Pinpoint the cell where the given text exists, returning its [x, y] midpoint coordinate. 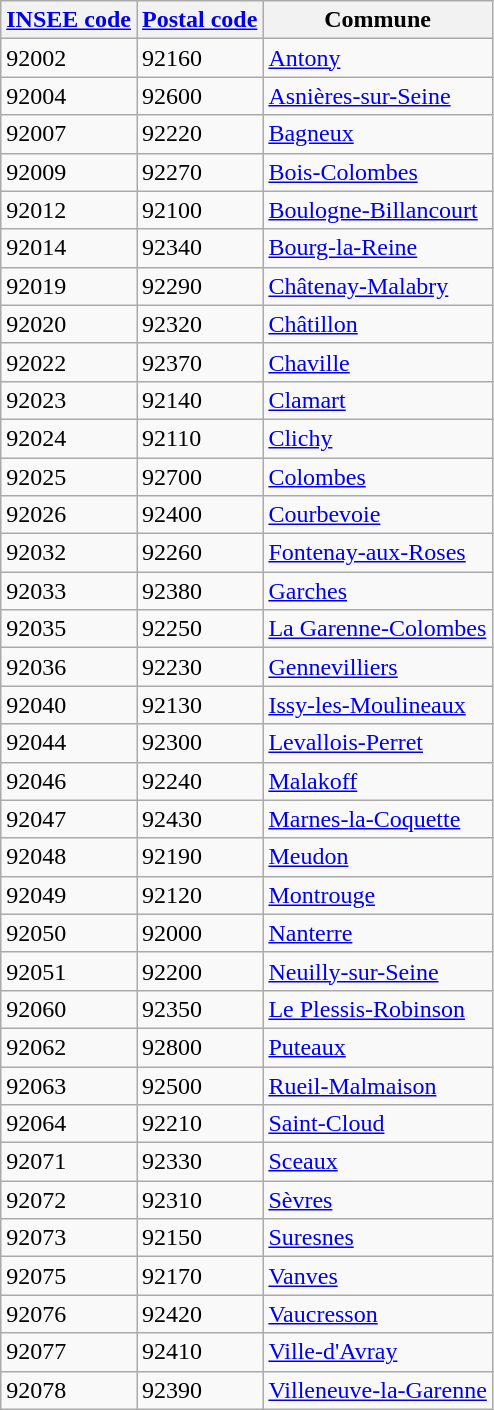
92036 [69, 667]
Puteaux [378, 1047]
Clamart [378, 400]
92023 [69, 400]
Suresnes [378, 1238]
92800 [199, 1047]
92051 [69, 971]
92220 [199, 134]
92002 [69, 58]
92072 [69, 1200]
Saint-Cloud [378, 1124]
Neuilly-sur-Seine [378, 971]
92150 [199, 1238]
92022 [69, 362]
Marnes-la-Coquette [378, 819]
92250 [199, 629]
92035 [69, 629]
92046 [69, 781]
92130 [199, 705]
92420 [199, 1314]
92075 [69, 1276]
Asnières-sur-Seine [378, 96]
92370 [199, 362]
92190 [199, 857]
92230 [199, 667]
92009 [69, 172]
Boulogne-Billancourt [378, 210]
92120 [199, 895]
92062 [69, 1047]
92078 [69, 1390]
92350 [199, 1009]
92210 [199, 1124]
Antony [378, 58]
92600 [199, 96]
Malakoff [378, 781]
92000 [199, 933]
92700 [199, 477]
Courbevoie [378, 515]
92270 [199, 172]
Rueil-Malmaison [378, 1085]
92077 [69, 1352]
92110 [199, 438]
92014 [69, 248]
92076 [69, 1314]
92048 [69, 857]
92050 [69, 933]
92019 [69, 286]
92012 [69, 210]
Postal code [199, 20]
92040 [69, 705]
Gennevilliers [378, 667]
92026 [69, 515]
92073 [69, 1238]
92340 [199, 248]
92240 [199, 781]
Nanterre [378, 933]
Ville-d'Avray [378, 1352]
92025 [69, 477]
Sceaux [378, 1162]
Clichy [378, 438]
92200 [199, 971]
92160 [199, 58]
La Garenne-Colombes [378, 629]
Bourg-la-Reine [378, 248]
92400 [199, 515]
Bois-Colombes [378, 172]
Commune [378, 20]
92060 [69, 1009]
92320 [199, 324]
92410 [199, 1352]
92007 [69, 134]
92004 [69, 96]
92047 [69, 819]
92140 [199, 400]
92049 [69, 895]
92380 [199, 591]
Sèvres [378, 1200]
92260 [199, 553]
92033 [69, 591]
Issy-les-Moulineaux [378, 705]
92390 [199, 1390]
Le Plessis-Robinson [378, 1009]
Fontenay-aux-Roses [378, 553]
92063 [69, 1085]
92300 [199, 743]
Levallois-Perret [378, 743]
92020 [69, 324]
92430 [199, 819]
92310 [199, 1200]
Garches [378, 591]
92024 [69, 438]
Châtillon [378, 324]
92071 [69, 1162]
Villeneuve-la-Garenne [378, 1390]
Chaville [378, 362]
92170 [199, 1276]
Vanves [378, 1276]
Colombes [378, 477]
Meudon [378, 857]
Bagneux [378, 134]
Châtenay-Malabry [378, 286]
92100 [199, 210]
Vaucresson [378, 1314]
Montrouge [378, 895]
92500 [199, 1085]
92044 [69, 743]
92064 [69, 1124]
92290 [199, 286]
92032 [69, 553]
INSEE code [69, 20]
92330 [199, 1162]
